Pinpoint the cell where the given text exists, returning its (x, y) midpoint coordinate. 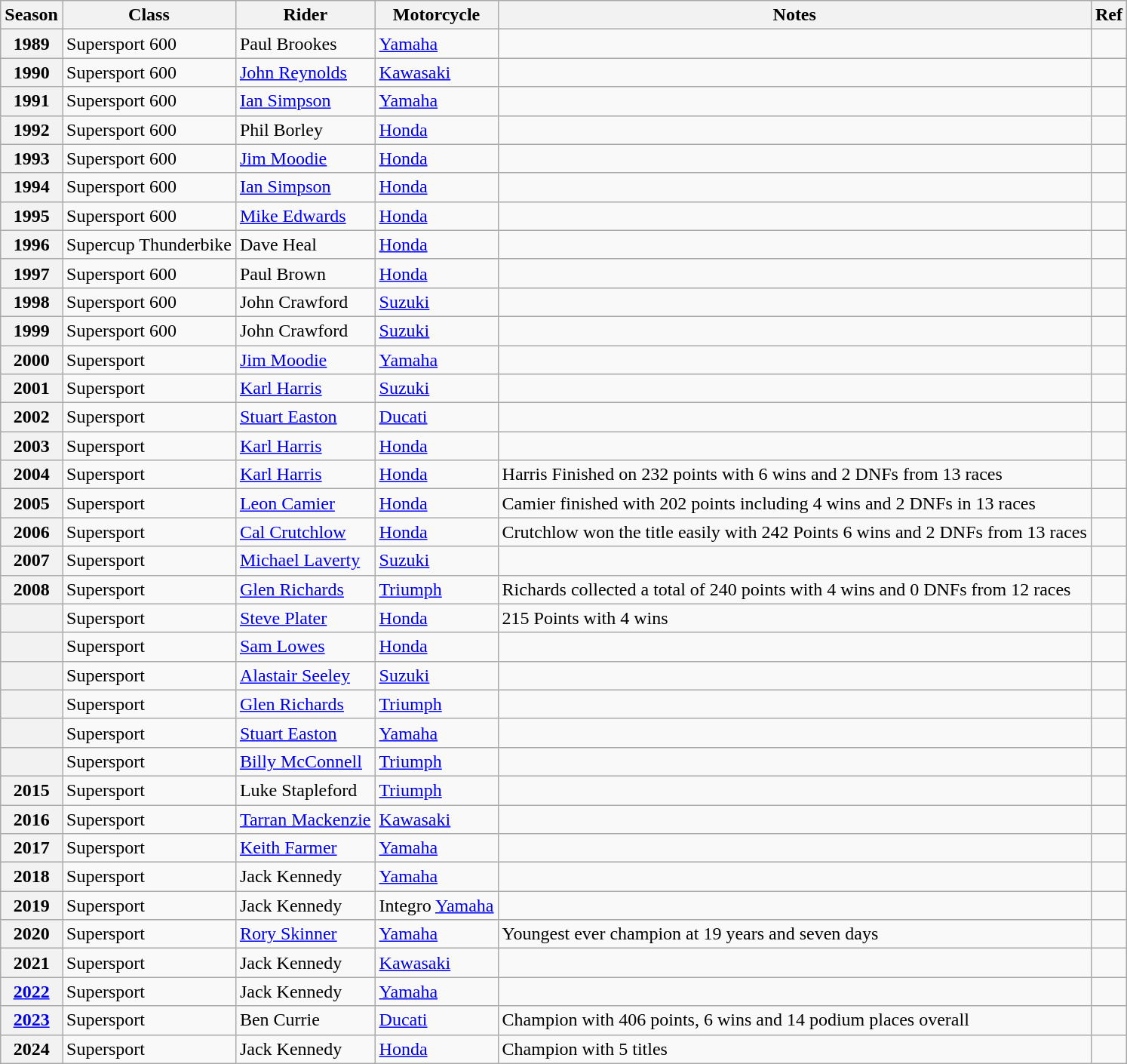
Paul Brookes (305, 44)
Camier finished with 202 points including 4 wins and 2 DNFs in 13 races (794, 503)
Paul Brown (305, 273)
2000 (32, 360)
2021 (32, 963)
Alastair Seeley (305, 675)
Dave Heal (305, 244)
1995 (32, 216)
Youngest ever champion at 19 years and seven days (794, 934)
Champion with 5 titles (794, 1049)
Sam Lowes (305, 647)
1998 (32, 302)
Leon Camier (305, 503)
Season (32, 15)
Richards collected a total of 240 points with 4 wins and 0 DNFs from 12 races (794, 589)
John Reynolds (305, 72)
2017 (32, 848)
2002 (32, 417)
1996 (32, 244)
Tarran Mackenzie (305, 819)
215 Points with 4 wins (794, 618)
1991 (32, 101)
1992 (32, 130)
Rory Skinner (305, 934)
Cal Crutchlow (305, 532)
1990 (32, 72)
2001 (32, 389)
2018 (32, 877)
2003 (32, 446)
2005 (32, 503)
Luke Stapleford (305, 790)
Champion with 406 points, 6 wins and 14 podium places overall (794, 1020)
1997 (32, 273)
Steve Plater (305, 618)
1999 (32, 331)
2019 (32, 906)
Billy McConnell (305, 761)
2022 (32, 992)
Motorcycle (436, 15)
2007 (32, 561)
Phil Borley (305, 130)
2015 (32, 790)
1994 (32, 187)
Ref (1109, 15)
2016 (32, 819)
Keith Farmer (305, 848)
2008 (32, 589)
2023 (32, 1020)
2006 (32, 532)
Michael Laverty (305, 561)
1989 (32, 44)
Class (149, 15)
Notes (794, 15)
Crutchlow won the title easily with 242 Points 6 wins and 2 DNFs from 13 races (794, 532)
Ben Currie (305, 1020)
Mike Edwards (305, 216)
Harris Finished on 232 points with 6 wins and 2 DNFs from 13 races (794, 475)
1993 (32, 158)
2024 (32, 1049)
Supercup Thunderbike (149, 244)
2004 (32, 475)
2020 (32, 934)
Integro Yamaha (436, 906)
Rider (305, 15)
